Scan for the cell matching the given text and deliver its (X, Y) coordinate at center. 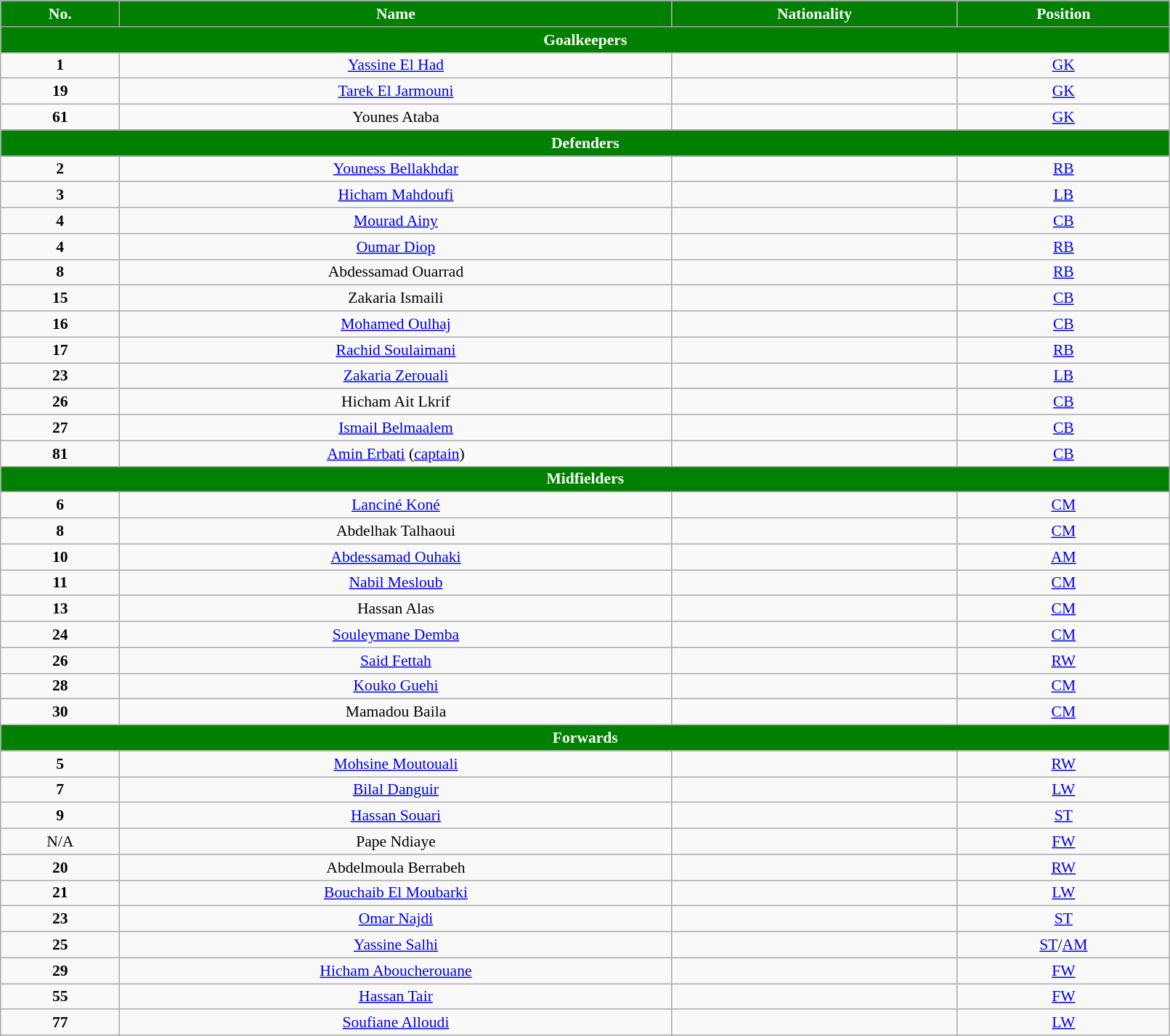
6 (60, 505)
Mamadou Baila (396, 712)
Defenders (585, 143)
55 (60, 997)
28 (60, 686)
Name (396, 14)
Tarek El Jarmouni (396, 91)
N/A (60, 841)
Younes Ataba (396, 118)
AM (1063, 557)
21 (60, 893)
19 (60, 91)
3 (60, 195)
Zakaria Zerouali (396, 376)
ST/AM (1063, 945)
Rachid Soulaimani (396, 350)
Hassan Tair (396, 997)
15 (60, 298)
27 (60, 428)
11 (60, 583)
Soufiane Alloudi (396, 1023)
Pape Ndiaye (396, 841)
Bouchaib El Moubarki (396, 893)
9 (60, 816)
Abdelhak Talhaoui (396, 531)
Yassine El Had (396, 65)
Kouko Guehi (396, 686)
16 (60, 325)
Midfielders (585, 479)
17 (60, 350)
Hicham Ait Lkrif (396, 402)
Nabil Mesloub (396, 583)
Nationality (815, 14)
5 (60, 764)
13 (60, 609)
20 (60, 868)
77 (60, 1023)
Hassan Souari (396, 816)
Souleymane Demba (396, 635)
Omar Najdi (396, 919)
Youness Bellakhdar (396, 169)
10 (60, 557)
Hicham Aboucherouane (396, 971)
Goalkeepers (585, 40)
Abdelmoula Berrabeh (396, 868)
25 (60, 945)
Mohamed Oulhaj (396, 325)
Mourad Ainy (396, 221)
81 (60, 454)
Ismail Belmaalem (396, 428)
7 (60, 790)
Amin Erbati (captain) (396, 454)
30 (60, 712)
24 (60, 635)
Lanciné Koné (396, 505)
2 (60, 169)
Position (1063, 14)
1 (60, 65)
Abdessamad Ouarrad (396, 272)
Said Fettah (396, 661)
No. (60, 14)
Yassine Salhi (396, 945)
61 (60, 118)
29 (60, 971)
Hassan Alas (396, 609)
Mohsine Moutouali (396, 764)
Forwards (585, 738)
Abdessamad Ouhaki (396, 557)
Hicham Mahdoufi (396, 195)
Zakaria Ismaili (396, 298)
Oumar Diop (396, 247)
Bilal Danguir (396, 790)
